Find where the given text appears and provide that cell's center as [x, y] coordinate. 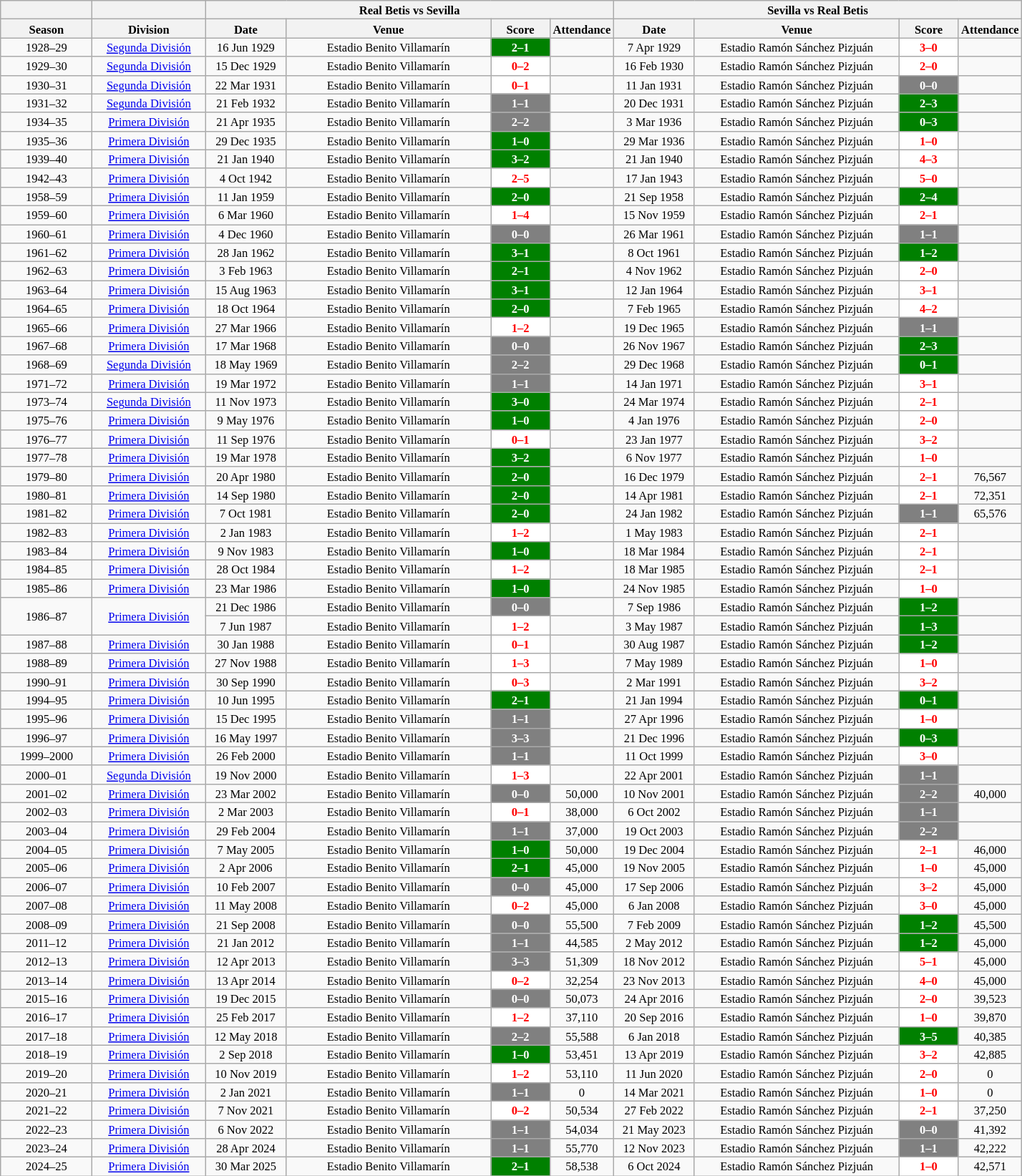
8 Oct 1961 [654, 253]
2022–23 [47, 1129]
1939–40 [47, 159]
2015–16 [47, 998]
26 Feb 2000 [246, 756]
21 Dec 1986 [246, 607]
1986–87 [47, 616]
1965–66 [47, 327]
1968–69 [47, 364]
25 Feb 2017 [246, 1017]
2004–05 [47, 850]
19 Dec 2015 [246, 998]
2 Sep 2018 [246, 1054]
10 Nov 2019 [246, 1073]
46,000 [991, 850]
6 Oct 2002 [654, 812]
2021–22 [47, 1110]
50,534 [583, 1110]
1958–59 [47, 196]
41,392 [991, 1129]
23 Mar 2002 [246, 793]
17 Sep 2006 [654, 887]
2002–03 [47, 812]
21 Feb 1932 [246, 103]
4 Nov 1962 [654, 271]
19 Nov 2000 [246, 774]
55,500 [583, 924]
2007–08 [47, 905]
29 Feb 2004 [246, 831]
4–3 [929, 159]
26 Mar 1961 [654, 234]
1961–62 [47, 253]
12 Apr 2013 [246, 961]
2 Mar 1991 [654, 681]
21 Apr 1935 [246, 122]
3 May 1987 [654, 626]
44,585 [583, 943]
53,110 [583, 1073]
2018–19 [47, 1054]
2 Mar 2003 [246, 812]
1964–65 [47, 308]
1979–80 [47, 476]
1973–74 [47, 402]
1935–36 [47, 140]
Season [47, 29]
11 Jan 1931 [654, 84]
1985–86 [47, 588]
7 May 2005 [246, 850]
13 Apr 2019 [654, 1054]
5–0 [929, 178]
30 Aug 1987 [654, 644]
24 Mar 1974 [654, 402]
4 Jan 1976 [654, 420]
14 Jan 1971 [654, 383]
6 Nov 1977 [654, 457]
1959–60 [47, 215]
11 Sep 1976 [246, 439]
38,000 [583, 812]
2–4 [929, 196]
6 Jan 2008 [654, 905]
21 May 2023 [654, 1129]
11 Jun 2020 [654, 1073]
18 Mar 1985 [654, 570]
2000–01 [47, 774]
3 Mar 1936 [654, 122]
2020–21 [47, 1092]
1963–64 [47, 290]
1980–81 [47, 495]
7 Nov 2021 [246, 1110]
19 Dec 1965 [654, 327]
2016–17 [47, 1017]
23 Jan 1977 [654, 439]
11 Nov 1973 [246, 402]
2003–04 [47, 831]
12 Jan 1964 [654, 290]
3 Feb 1963 [246, 271]
21 Jan 1994 [654, 700]
39,523 [991, 998]
19 Mar 1978 [246, 457]
1976–77 [47, 439]
1990–91 [47, 681]
13 Apr 2014 [246, 980]
1971–72 [47, 383]
15 Dec 1929 [246, 66]
22 Apr 2001 [654, 774]
2005–06 [47, 868]
1 May 1983 [654, 532]
7 Sep 1986 [654, 607]
1934–35 [47, 122]
50,073 [583, 998]
24 Apr 2016 [654, 998]
21 Jan 2012 [246, 943]
19 Nov 2005 [654, 868]
1996–97 [47, 737]
54,034 [583, 1129]
1–4 [521, 215]
20 Apr 1980 [246, 476]
17 Mar 1968 [246, 346]
1929–30 [47, 66]
15 Nov 1959 [654, 215]
37,250 [991, 1110]
28 Apr 2024 [246, 1148]
4 Dec 1960 [246, 234]
14 Mar 2021 [654, 1092]
40,385 [991, 1036]
58,538 [583, 1167]
1994–95 [47, 700]
1983–84 [47, 551]
2001–02 [47, 793]
18 Mar 1984 [654, 551]
27 Feb 2022 [654, 1110]
2017–18 [47, 1036]
2012–13 [47, 961]
29 Dec 1935 [246, 140]
28 Jan 1962 [246, 253]
1962–63 [47, 271]
3–5 [929, 1036]
11 May 2008 [246, 905]
Sevilla vs Real Betis [817, 10]
Real Betis vs Sevilla [409, 10]
2024–25 [47, 1167]
22 Mar 1931 [246, 84]
15 Aug 1963 [246, 290]
14 Apr 1981 [654, 495]
7 Feb 1965 [654, 308]
15 Dec 1995 [246, 719]
42,571 [991, 1167]
27 Apr 1996 [654, 719]
1975–76 [47, 420]
7 Feb 2009 [654, 924]
1982–83 [47, 532]
6 Mar 1960 [246, 215]
5–1 [929, 961]
21 Sep 2008 [246, 924]
21 Sep 1958 [654, 196]
21 Dec 1996 [654, 737]
27 Nov 1988 [246, 663]
26 Nov 1967 [654, 346]
4–0 [929, 980]
23 Nov 2013 [654, 980]
14 Sep 1980 [246, 495]
24 Nov 1985 [654, 588]
17 Jan 1943 [654, 178]
2008–09 [47, 924]
12 May 2018 [246, 1036]
27 Mar 1966 [246, 327]
11 Oct 1999 [654, 756]
30 Sep 1990 [246, 681]
2–5 [521, 178]
1995–96 [47, 719]
45,500 [991, 924]
65,576 [991, 513]
55,588 [583, 1036]
9 Nov 1983 [246, 551]
2013–14 [47, 980]
6 Oct 2024 [654, 1167]
72,351 [991, 495]
2019–20 [47, 1073]
4–2 [929, 308]
4 Oct 1942 [246, 178]
6 Nov 2022 [246, 1129]
2 Apr 2006 [246, 868]
37,110 [583, 1017]
30 Jan 1988 [246, 644]
20 Sep 2016 [654, 1017]
40,000 [991, 793]
16 Dec 1979 [654, 476]
1928–29 [47, 47]
19 Dec 2004 [654, 850]
55,770 [583, 1148]
1960–61 [47, 234]
19 Mar 1972 [246, 383]
53,451 [583, 1054]
7 May 1989 [654, 663]
1987–88 [47, 644]
12 Nov 2023 [654, 1148]
1984–85 [47, 570]
7 Apr 1929 [654, 47]
18 May 1969 [246, 364]
42,222 [991, 1148]
7 Oct 1981 [246, 513]
7 Jun 1987 [246, 626]
2 May 2012 [654, 943]
51,309 [583, 961]
29 Mar 1936 [654, 140]
2 Jan 1983 [246, 532]
1988–89 [47, 663]
1999–2000 [47, 756]
Division [149, 29]
10 Jun 1995 [246, 700]
1930–31 [47, 84]
2 Jan 2021 [246, 1092]
1931–32 [47, 103]
6 Jan 2018 [654, 1036]
23 Mar 1986 [246, 588]
24 Jan 1982 [654, 513]
11 Jan 1959 [246, 196]
9 May 1976 [246, 420]
2006–07 [47, 887]
16 May 1997 [246, 737]
1942–43 [47, 178]
30 Mar 2025 [246, 1167]
32,254 [583, 980]
18 Nov 2012 [654, 961]
29 Dec 1968 [654, 364]
19 Oct 2003 [654, 831]
76,567 [991, 476]
1967–68 [47, 346]
20 Dec 1931 [654, 103]
10 Nov 2001 [654, 793]
16 Feb 1930 [654, 66]
16 Jun 1929 [246, 47]
39,870 [991, 1017]
28 Oct 1984 [246, 570]
42,885 [991, 1054]
10 Feb 2007 [246, 887]
1981–82 [47, 513]
37,000 [583, 831]
1977–78 [47, 457]
2023–24 [47, 1148]
18 Oct 1964 [246, 308]
2011–12 [47, 943]
